For the text-containing cell, return its midpoint in (X, Y) coordinate format. 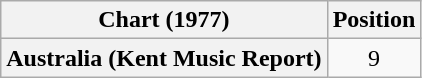
Position (374, 20)
Australia (Kent Music Report) (164, 58)
9 (374, 58)
Chart (1977) (164, 20)
